Return [x, y] of the center of cell containing provided text 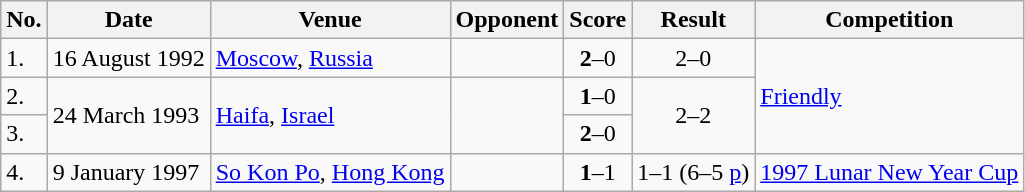
Competition [890, 20]
So Kon Po, Hong Kong [330, 172]
Opponent [507, 20]
1. [24, 58]
16 August 1992 [128, 58]
Score [598, 20]
1–1 [598, 172]
Result [694, 20]
4. [24, 172]
2. [24, 96]
3. [24, 134]
Moscow, Russia [330, 58]
Haifa, Israel [330, 115]
2–2 [694, 115]
Date [128, 20]
Friendly [890, 96]
Venue [330, 20]
1–1 (6–5 p) [694, 172]
No. [24, 20]
9 January 1997 [128, 172]
24 March 1993 [128, 115]
1997 Lunar New Year Cup [890, 172]
1–0 [598, 96]
